Capture the cell that displays the provided text and extract its [X, Y] central coordinate. 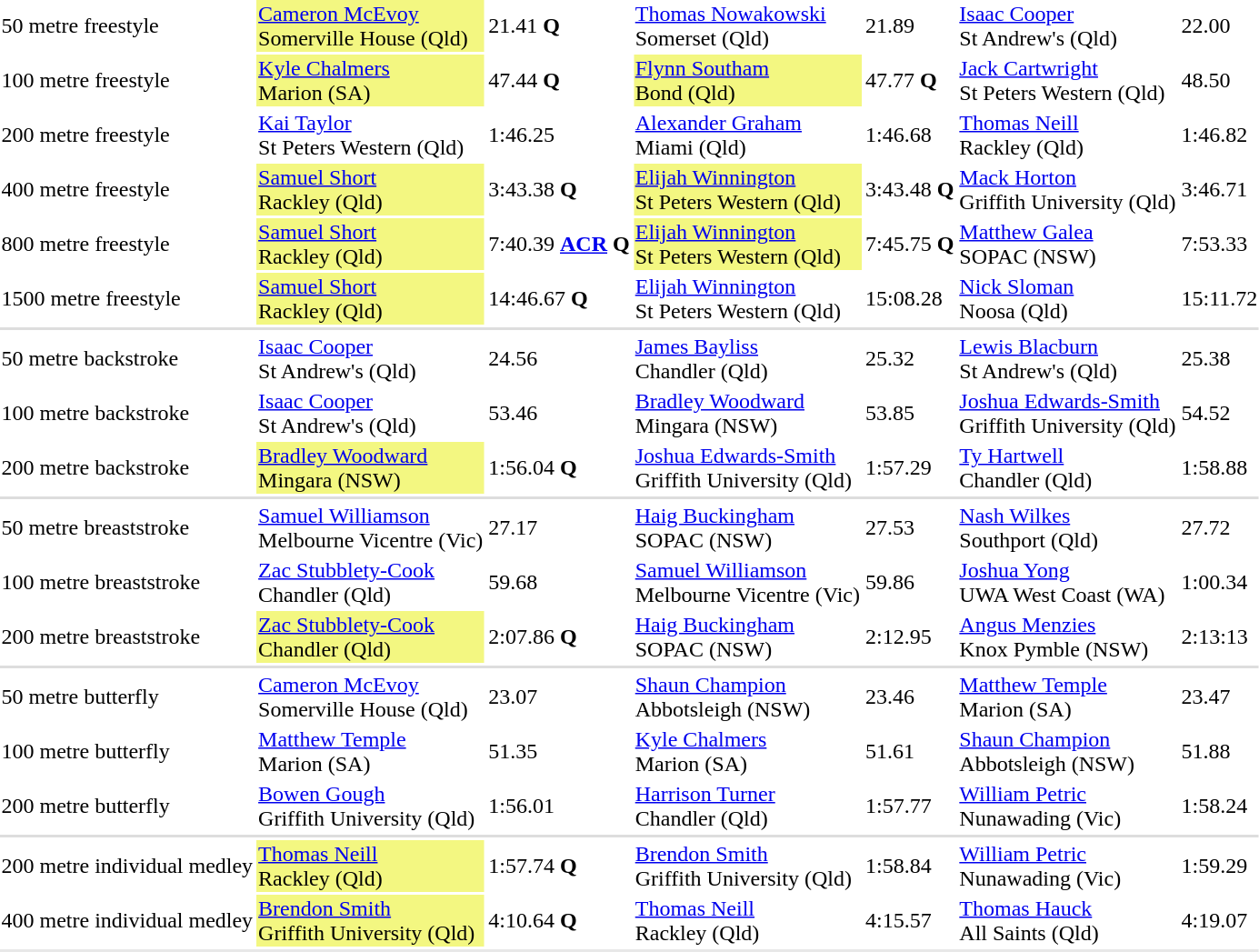
Jack Cartwright St Peters Western (Qld) [1067, 80]
100 metre backstroke [127, 413]
4:10.64 Q [559, 920]
7:40.39 ACR Q [559, 244]
23.07 [559, 696]
1:56.04 Q [559, 467]
53.46 [559, 413]
100 metre breaststroke [127, 582]
200 metre freestyle [127, 135]
24.56 [559, 358]
50 metre backstroke [127, 358]
1:59.29 [1220, 866]
3:46.71 [1220, 189]
Mack Horton Griffith University (Qld) [1067, 189]
800 metre freestyle [127, 244]
22.00 [1220, 25]
4:15.57 [909, 920]
25.38 [1220, 358]
23.47 [1220, 696]
2:12.95 [909, 636]
4:19.07 [1220, 920]
1:57.29 [909, 467]
Ty Hartwell Chandler (Qld) [1067, 467]
2:07.86 Q [559, 636]
1:58.84 [909, 866]
Thomas Hauck All Saints (Qld) [1067, 920]
1:58.88 [1220, 467]
47.77 Q [909, 80]
50 metre freestyle [127, 25]
59.68 [559, 582]
27.72 [1220, 527]
200 metre butterfly [127, 806]
15:11.72 [1220, 298]
15:08.28 [909, 298]
47.44 Q [559, 80]
200 metre individual medley [127, 866]
Matthew Galea SOPAC (NSW) [1067, 244]
Flynn Southam Bond (Qld) [747, 80]
Lewis Blacburn St Andrew's (Qld) [1067, 358]
Nick Sloman Noosa (Qld) [1067, 298]
21.89 [909, 25]
50 metre breaststroke [127, 527]
Nash Wilkes Southport (Qld) [1067, 527]
21.41 Q [559, 25]
Kai Taylor St Peters Western (Qld) [371, 135]
Thomas Nowakowski Somerset (Qld) [747, 25]
48.50 [1220, 80]
James Bayliss Chandler (Qld) [747, 358]
1:46.68 [909, 135]
27.53 [909, 527]
200 metre breaststroke [127, 636]
7:45.75 Q [909, 244]
54.52 [1220, 413]
100 metre freestyle [127, 80]
7:53.33 [1220, 244]
51.61 [909, 751]
1500 metre freestyle [127, 298]
1:46.82 [1220, 135]
3:43.48 Q [909, 189]
1:56.01 [559, 806]
50 metre butterfly [127, 696]
23.46 [909, 696]
200 metre backstroke [127, 467]
Alexander Graham Miami (Qld) [747, 135]
1:57.77 [909, 806]
1:46.25 [559, 135]
2:13:13 [1220, 636]
100 metre butterfly [127, 751]
1:58.24 [1220, 806]
14:46.67 Q [559, 298]
1:57.74 Q [559, 866]
Bowen Gough Griffith University (Qld) [371, 806]
25.32 [909, 358]
51.35 [559, 751]
27.17 [559, 527]
59.86 [909, 582]
400 metre individual medley [127, 920]
Harrison Turner Chandler (Qld) [747, 806]
Joshua Yong UWA West Coast (WA) [1067, 582]
400 metre freestyle [127, 189]
51.88 [1220, 751]
53.85 [909, 413]
Angus Menzies Knox Pymble (NSW) [1067, 636]
1:00.34 [1220, 582]
3:43.38 Q [559, 189]
